Find where the given text appears and provide that cell's center as (X, Y) coordinate. 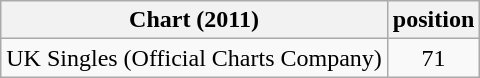
71 (433, 58)
position (433, 20)
Chart (2011) (194, 20)
UK Singles (Official Charts Company) (194, 58)
